Identify which cell holds the provided text, then report its (x, y) central coordinate. 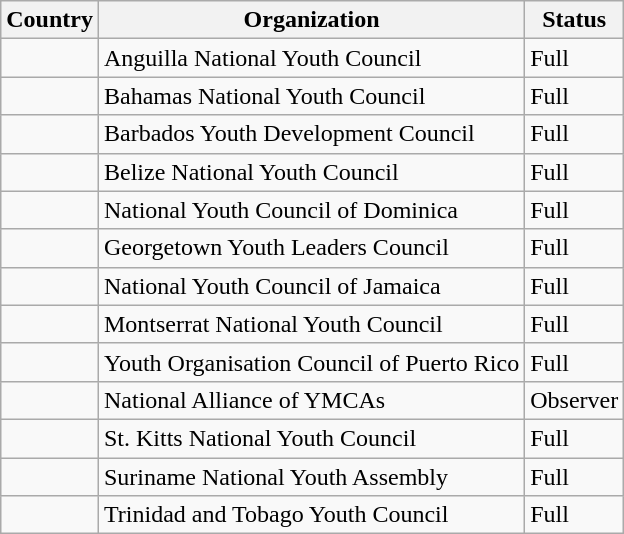
Bahamas National Youth Council (311, 96)
Suriname National Youth Assembly (311, 477)
Montserrat National Youth Council (311, 324)
Organization (311, 20)
Georgetown Youth Leaders Council (311, 248)
St. Kitts National Youth Council (311, 438)
Anguilla National Youth Council (311, 58)
Status (574, 20)
National Alliance of YMCAs (311, 400)
Youth Organisation Council of Puerto Rico (311, 362)
Trinidad and Tobago Youth Council (311, 515)
National Youth Council of Dominica (311, 210)
Belize National Youth Council (311, 172)
National Youth Council of Jamaica (311, 286)
Observer (574, 400)
Country (50, 20)
Barbados Youth Development Council (311, 134)
